Return the [x, y] coordinate for the center point of the cell that contains the specified text.  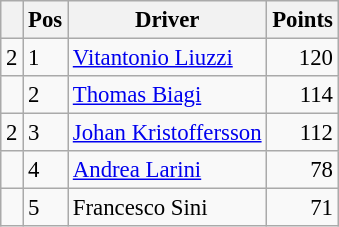
4 [46, 170]
Vitantonio Liuzzi [168, 58]
Points [302, 20]
3 [46, 133]
71 [302, 208]
Andrea Larini [168, 170]
112 [302, 133]
Francesco Sini [168, 208]
114 [302, 95]
78 [302, 170]
Driver [168, 20]
Thomas Biagi [168, 95]
Johan Kristoffersson [168, 133]
120 [302, 58]
Pos [46, 20]
5 [46, 208]
1 [46, 58]
